Return (X, Y) of the center of cell containing provided text 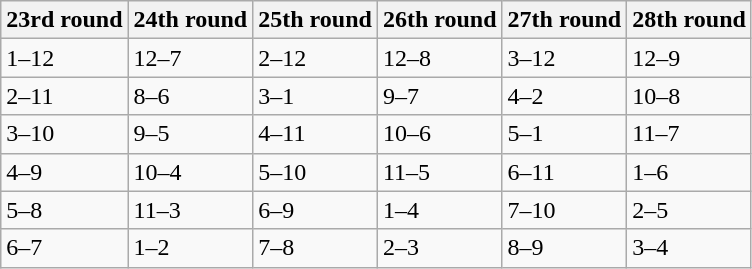
3–4 (690, 248)
1–6 (690, 172)
10–6 (440, 134)
23rd round (64, 20)
11–5 (440, 172)
10–8 (690, 96)
6–11 (564, 172)
7–10 (564, 210)
27th round (564, 20)
7–8 (316, 248)
1–4 (440, 210)
4–2 (564, 96)
2–12 (316, 58)
5–8 (64, 210)
24th round (190, 20)
12–9 (690, 58)
3–1 (316, 96)
1–12 (64, 58)
9–7 (440, 96)
11–7 (690, 134)
3–10 (64, 134)
9–5 (190, 134)
6–9 (316, 210)
5–10 (316, 172)
6–7 (64, 248)
1–2 (190, 248)
28th round (690, 20)
4–9 (64, 172)
25th round (316, 20)
3–12 (564, 58)
5–1 (564, 134)
4–11 (316, 134)
8–9 (564, 248)
12–8 (440, 58)
26th round (440, 20)
12–7 (190, 58)
10–4 (190, 172)
2–5 (690, 210)
2–3 (440, 248)
8–6 (190, 96)
11–3 (190, 210)
2–11 (64, 96)
